Capture the cell that displays the provided text and extract its [X, Y] central coordinate. 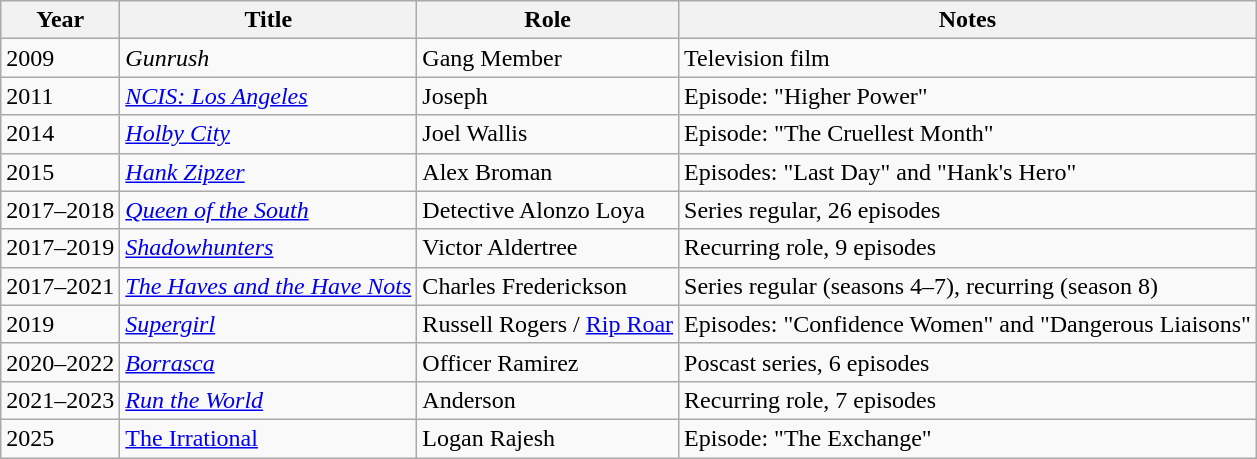
Officer Ramirez [548, 362]
2014 [60, 134]
Year [60, 20]
Television film [968, 58]
Recurring role, 7 episodes [968, 400]
Detective Alonzo Loya [548, 210]
Anderson [548, 400]
2017–2018 [60, 210]
Russell Rogers / Rip Roar [548, 324]
Notes [968, 20]
NCIS: Los Angeles [268, 96]
Logan Rajesh [548, 438]
Victor Aldertree [548, 248]
Gang Member [548, 58]
Episode: "Higher Power" [968, 96]
2020–2022 [60, 362]
Gunrush [268, 58]
2009 [60, 58]
Series regular (seasons 4–7), recurring (season 8) [968, 286]
Alex Broman [548, 172]
Episode: "The Exchange" [968, 438]
Episode: "The Cruellest Month" [968, 134]
Joel Wallis [548, 134]
Series regular, 26 episodes [968, 210]
2021–2023 [60, 400]
Poscast series, 6 episodes [968, 362]
Supergirl [268, 324]
Recurring role, 9 episodes [968, 248]
Charles Frederickson [548, 286]
Queen of the South [268, 210]
Episodes: "Last Day" and "Hank's Hero" [968, 172]
Episodes: "Confidence Women" and "Dangerous Liaisons" [968, 324]
Title [268, 20]
2011 [60, 96]
The Irrational [268, 438]
2015 [60, 172]
2019 [60, 324]
Joseph [548, 96]
Shadowhunters [268, 248]
Role [548, 20]
Holby City [268, 134]
2017–2021 [60, 286]
2017–2019 [60, 248]
Hank Zipzer [268, 172]
2025 [60, 438]
The Haves and the Have Nots [268, 286]
Borrasca [268, 362]
Run the World [268, 400]
